Capture the cell that displays the provided text and extract its [x, y] central coordinate. 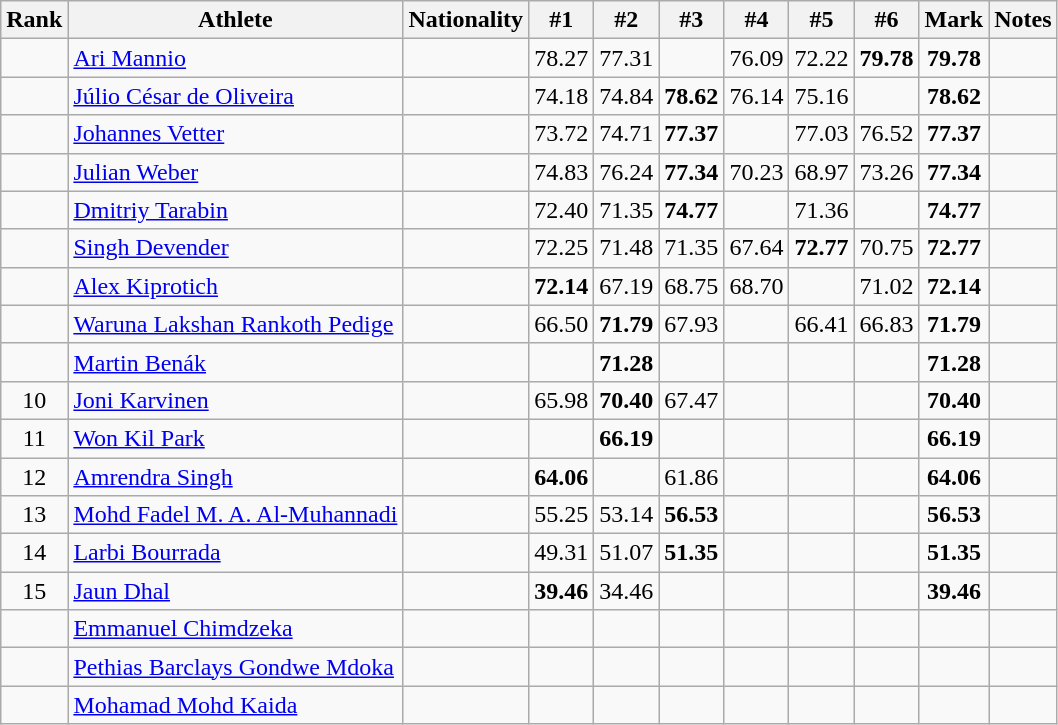
72.25 [562, 248]
53.14 [626, 515]
Jaun Dhal [236, 591]
73.72 [562, 134]
Alex Kiprotich [236, 286]
10 [34, 400]
77.03 [822, 134]
74.71 [626, 134]
61.86 [692, 477]
67.47 [692, 400]
51.07 [626, 553]
#4 [756, 20]
Rank [34, 20]
66.50 [562, 324]
75.16 [822, 96]
Emmanuel Chimdzeka [236, 629]
#6 [886, 20]
Johannes Vetter [236, 134]
Amrendra Singh [236, 477]
74.84 [626, 96]
67.64 [756, 248]
Won Kil Park [236, 438]
Martin Benák [236, 362]
76.52 [886, 134]
12 [34, 477]
14 [34, 553]
Ari Mannio [236, 58]
#1 [562, 20]
#2 [626, 20]
74.18 [562, 96]
49.31 [562, 553]
71.48 [626, 248]
13 [34, 515]
71.36 [822, 210]
66.83 [886, 324]
72.22 [822, 58]
68.70 [756, 286]
67.19 [626, 286]
68.97 [822, 172]
Dmitriy Tarabin [236, 210]
70.23 [756, 172]
72.40 [562, 210]
Mark [954, 20]
Joni Karvinen [236, 400]
76.14 [756, 96]
34.46 [626, 591]
77.31 [626, 58]
Waruna Lakshan Rankoth Pedige [236, 324]
15 [34, 591]
70.75 [886, 248]
76.24 [626, 172]
55.25 [562, 515]
68.75 [692, 286]
Athlete [236, 20]
Larbi Bourrada [236, 553]
78.27 [562, 58]
Julian Weber [236, 172]
Mohd Fadel M. A. Al-Muhannadi [236, 515]
71.02 [886, 286]
74.83 [562, 172]
Júlio César de Oliveira [236, 96]
66.41 [822, 324]
11 [34, 438]
65.98 [562, 400]
Nationality [466, 20]
#3 [692, 20]
67.93 [692, 324]
Mohamad Mohd Kaida [236, 705]
Singh Devender [236, 248]
Pethias Barclays Gondwe Mdoka [236, 667]
Notes [1023, 20]
76.09 [756, 58]
73.26 [886, 172]
#5 [822, 20]
